Capture the cell that displays the provided text and extract its (x, y) central coordinate. 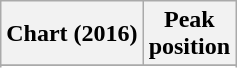
Chart (2016) (72, 34)
Peak position (189, 34)
